Output the [x, y] coordinate of the center of the cell containing the given text.  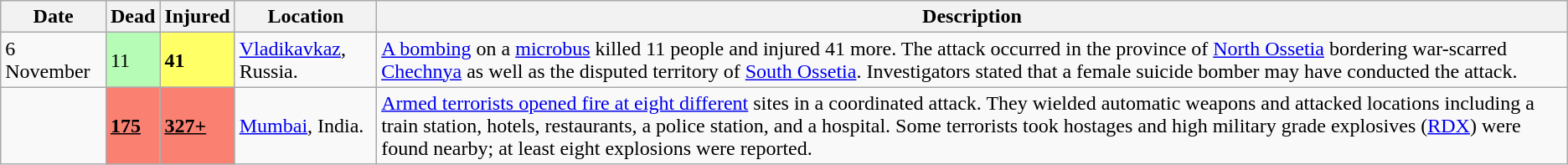
175 [132, 126]
11 [132, 60]
41 [198, 60]
Mumbai, India. [305, 126]
Vladikavkaz, Russia. [305, 60]
Date [54, 17]
Dead [132, 17]
327+ [198, 126]
Location [305, 17]
Injured [198, 17]
6 November [54, 60]
Description [972, 17]
